Return [X, Y] of the center of cell containing provided text 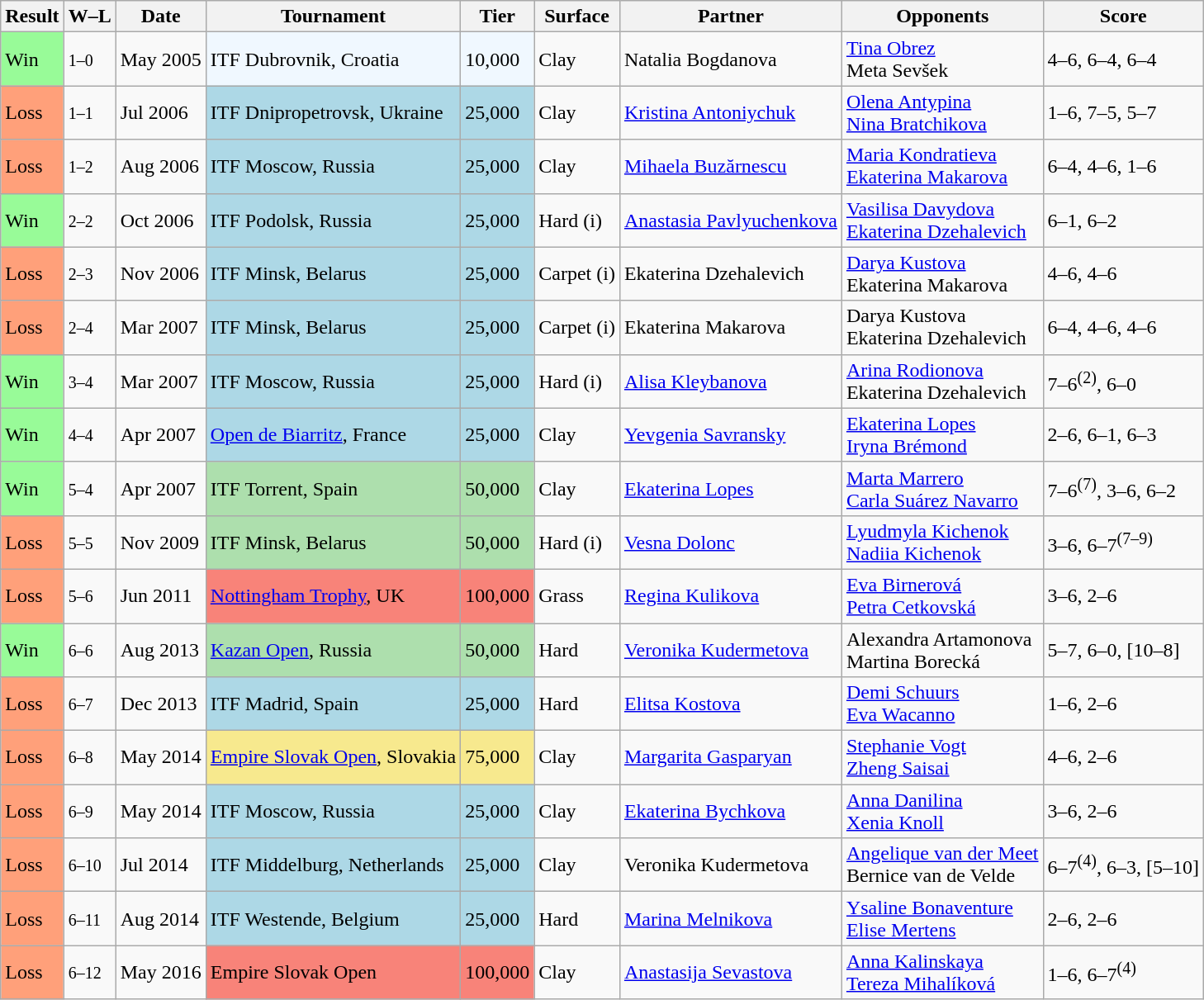
5–5 [89, 542]
Ekaterina Dzehalevich [730, 274]
Olena Antypina Nina Bratchikova [942, 112]
Tier [497, 17]
Grass [577, 596]
Nov 2006 [160, 274]
2–3 [89, 274]
Yevgenia Savransky [730, 434]
5–6 [89, 596]
Natalia Bogdanova [730, 59]
Result [32, 17]
Mihaela Buzărnescu [730, 167]
Aug 2013 [160, 649]
Ysaline Bonaventure Elise Mertens [942, 918]
Aug 2014 [160, 918]
6–1, 6–2 [1123, 220]
2–6, 2–6 [1123, 918]
6–12 [89, 973]
Ekaterina Lopes Iryna Brémond [942, 434]
May 2005 [160, 59]
7–6(2), 6–0 [1123, 382]
Jul 2006 [160, 112]
1–1 [89, 112]
ITF Torrent, Spain [333, 489]
Jun 2011 [160, 596]
Dec 2013 [160, 704]
Empire Slovak Open [333, 973]
Kazan Open, Russia [333, 649]
3–4 [89, 382]
1–6, 6–7(4) [1123, 973]
6–7 [89, 704]
5–7, 6–0, [10–8] [1123, 649]
6–10 [89, 865]
Ekaterina Bychkova [730, 811]
Regina Kulikova [730, 596]
Partner [730, 17]
Date [160, 17]
Ekaterina Makarova [730, 327]
Marta Marrero Carla Suárez Navarro [942, 489]
Vasilisa Davydova Ekaterina Dzehalevich [942, 220]
Score [1123, 17]
Stephanie Vogt Zheng Saisai [942, 758]
ITF Westende, Belgium [333, 918]
Margarita Gasparyan [730, 758]
6–4, 4–6, 4–6 [1123, 327]
Darya Kustova Ekaterina Makarova [942, 274]
Surface [577, 17]
Anastasia Pavlyuchenkova [730, 220]
ITF Dubrovnik, Croatia [333, 59]
Anna Kalinskaya Tereza Mihalíková [942, 973]
Oct 2006 [160, 220]
Arina Rodionova Ekaterina Dzehalevich [942, 382]
Eva Birnerová Petra Cetkovská [942, 596]
ITF Dnipropetrovsk, Ukraine [333, 112]
Elitsa Kostova [730, 704]
Angelique van der Meet Bernice van de Velde [942, 865]
ITF Podolsk, Russia [333, 220]
Darya Kustova Ekaterina Dzehalevich [942, 327]
Ekaterina Lopes [730, 489]
Opponents [942, 17]
1–6, 7–5, 5–7 [1123, 112]
Alisa Kleybanova [730, 382]
ITF Middelburg, Netherlands [333, 865]
4–6, 4–6 [1123, 274]
ITF Madrid, Spain [333, 704]
3–6, 6–7(7–9) [1123, 542]
Empire Slovak Open, Slovakia [333, 758]
2–2 [89, 220]
6–11 [89, 918]
6–6 [89, 649]
Open de Biarritz, France [333, 434]
1–6, 2–6 [1123, 704]
75,000 [497, 758]
Tina Obrez Meta Sevšek [942, 59]
Jul 2014 [160, 865]
6–4, 4–6, 1–6 [1123, 167]
10,000 [497, 59]
6–8 [89, 758]
Alexandra Artamonova Martina Borecká [942, 649]
1–0 [89, 59]
Anastasija Sevastova [730, 973]
5–4 [89, 489]
Demi Schuurs Eva Wacanno [942, 704]
Anna Danilina Xenia Knoll [942, 811]
4–6, 2–6 [1123, 758]
Nottingham Trophy, UK [333, 596]
2–4 [89, 327]
7–6(7), 3–6, 6–2 [1123, 489]
4–6, 6–4, 6–4 [1123, 59]
2–6, 6–1, 6–3 [1123, 434]
Lyudmyla Kichenok Nadiia Kichenok [942, 542]
Vesna Dolonc [730, 542]
May 2016 [160, 973]
Maria Kondratieva Ekaterina Makarova [942, 167]
6–7(4), 6–3, [5–10] [1123, 865]
Tournament [333, 17]
Kristina Antoniychuk [730, 112]
Nov 2009 [160, 542]
W–L [89, 17]
Marina Melnikova [730, 918]
Aug 2006 [160, 167]
6–9 [89, 811]
1–2 [89, 167]
4–4 [89, 434]
